Locate the cell with the specified text and output its (X, Y) center coordinate. 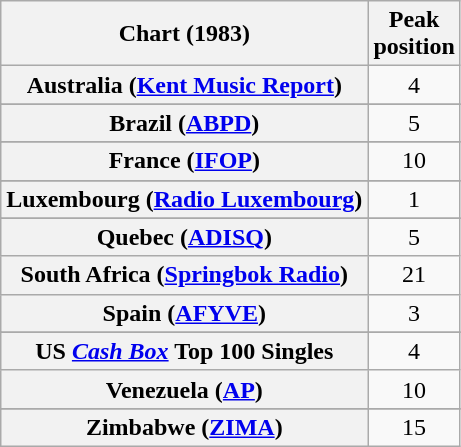
3 (414, 313)
Australia (Kent Music Report) (184, 85)
Quebec (ADISQ) (184, 237)
Venezuela (AP) (184, 389)
Luxembourg (Radio Luxembourg) (184, 199)
France (IFOP) (184, 161)
21 (414, 275)
Zimbabwe (ZIMA) (184, 427)
Peakposition (414, 34)
Chart (1983) (184, 34)
1 (414, 199)
Brazil (ABPD) (184, 123)
Spain (AFYVE) (184, 313)
15 (414, 427)
US Cash Box Top 100 Singles (184, 351)
South Africa (Springbok Radio) (184, 275)
